Provide the [x, y] coordinate of the cell's center where the given text is located.  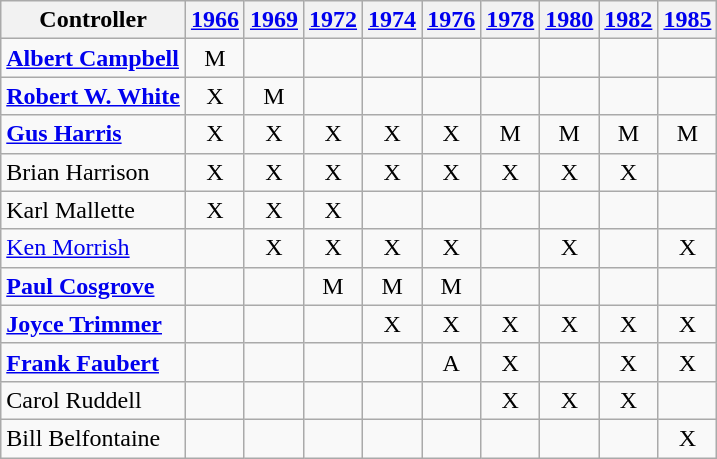
Joyce Trimmer [94, 324]
Ken Morrish [94, 248]
A [452, 362]
Karl Mallette [94, 210]
Brian Harrison [94, 172]
1972 [334, 20]
1982 [628, 20]
1980 [570, 20]
1969 [274, 20]
Frank Faubert [94, 362]
Albert Campbell [94, 58]
Gus Harris [94, 134]
1966 [214, 20]
1976 [452, 20]
1974 [392, 20]
Paul Cosgrove [94, 286]
1985 [688, 20]
Controller [94, 20]
Carol Ruddell [94, 400]
Robert W. White [94, 96]
Bill Belfontaine [94, 438]
1978 [510, 20]
